From the cell containing the given text, extract its center point as (x, y) coordinate. 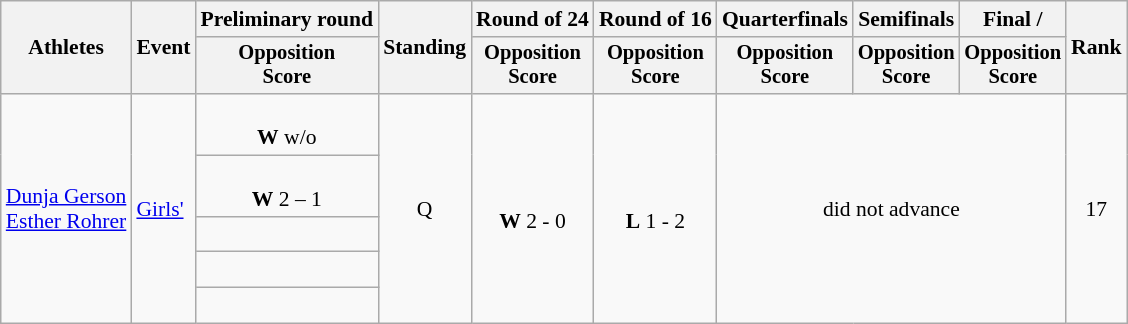
Preliminary round (286, 19)
L 1 - 2 (656, 208)
17 (1096, 208)
W 2 - 0 (532, 208)
Quarterfinals (785, 19)
Athletes (66, 48)
Final / (1012, 19)
Semifinals (906, 19)
W 2 – 1 (286, 186)
Rank (1096, 48)
Standing (424, 48)
Q (424, 208)
Event (163, 48)
Dunja GersonEsther Rohrer (66, 208)
Girls' (163, 208)
Round of 24 (532, 19)
did not advance (892, 208)
Round of 16 (656, 19)
W w/o (286, 124)
